Output the [X, Y] coordinate of the center of the cell containing the given text.  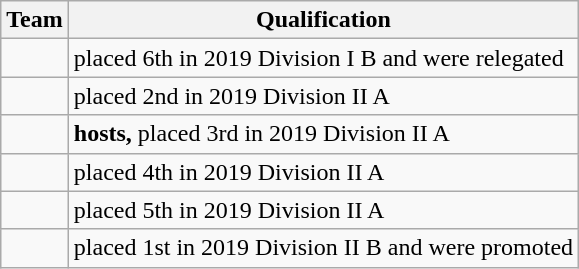
placed 2nd in 2019 Division II A [323, 96]
placed 6th in 2019 Division I B and were relegated [323, 58]
Team [35, 20]
placed 5th in 2019 Division II A [323, 210]
Qualification [323, 20]
placed 4th in 2019 Division II A [323, 172]
placed 1st in 2019 Division II B and were promoted [323, 248]
hosts, placed 3rd in 2019 Division II A [323, 134]
